Determine the [x, y] coordinate at the center of the cell enclosing the given text.  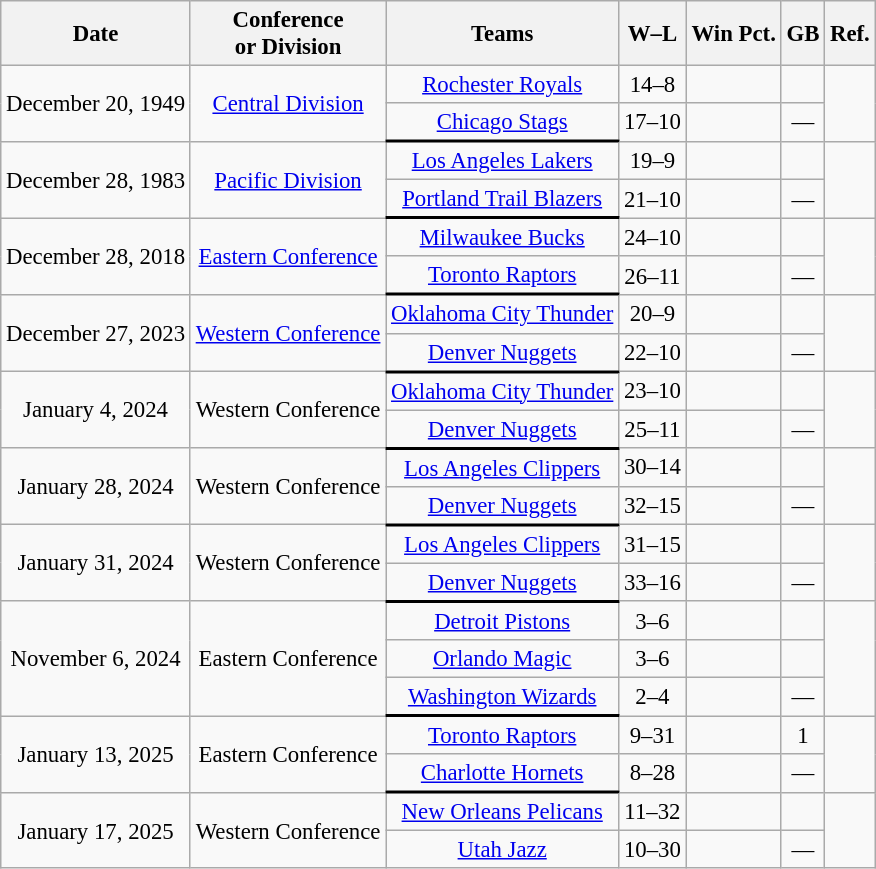
1 [803, 735]
Win Pct. [734, 34]
23–10 [653, 391]
January 28, 2024 [96, 486]
January 4, 2024 [96, 410]
30–14 [653, 467]
December 27, 2023 [96, 334]
Milwaukee Bucks [502, 237]
24–10 [653, 237]
Los Angeles Lakers [502, 160]
December 28, 2018 [96, 256]
November 6, 2024 [96, 659]
2–4 [653, 697]
14–8 [653, 85]
January 31, 2024 [96, 564]
December 28, 1983 [96, 180]
Orlando Magic [502, 659]
21–10 [653, 199]
Portland Trail Blazers [502, 199]
W–L [653, 34]
25–11 [653, 429]
Ref. [850, 34]
19–9 [653, 160]
January 17, 2025 [96, 831]
Date [96, 34]
January 13, 2025 [96, 754]
Charlotte Hornets [502, 773]
Pacific Division [288, 180]
Washington Wizards [502, 697]
Utah Jazz [502, 850]
33–16 [653, 582]
11–32 [653, 812]
Rochester Royals [502, 85]
26–11 [653, 275]
9–31 [653, 735]
Teams [502, 34]
December 20, 1949 [96, 104]
Detroit Pistons [502, 621]
31–15 [653, 544]
10–30 [653, 850]
17–10 [653, 122]
22–10 [653, 352]
New Orleans Pelicans [502, 812]
Conferenceor Division [288, 34]
32–15 [653, 506]
8–28 [653, 773]
20–9 [653, 314]
GB [803, 34]
Central Division [288, 104]
Chicago Stags [502, 122]
